Scan for the cell matching the given text and deliver its (x, y) coordinate at center. 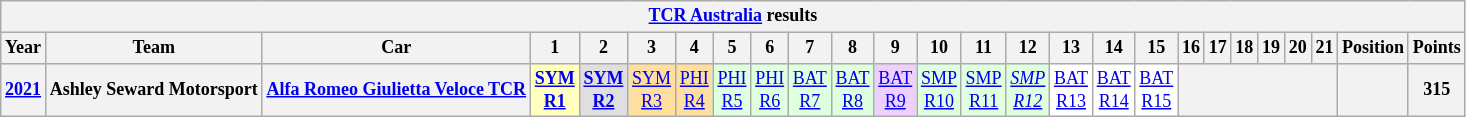
SMPR11 (984, 90)
BATR14 (1114, 90)
12 (1028, 48)
2021 (24, 90)
17 (1218, 48)
Team (154, 48)
5 (732, 48)
Alfa Romeo Giulietta Veloce TCR (396, 90)
PHIR6 (770, 90)
20 (1298, 48)
14 (1114, 48)
BATR7 (810, 90)
BATR13 (1072, 90)
BATR15 (1156, 90)
SYMR3 (652, 90)
7 (810, 48)
11 (984, 48)
8 (852, 48)
315 (1436, 90)
9 (896, 48)
19 (1272, 48)
PHIR5 (732, 90)
21 (1324, 48)
Position (1374, 48)
SMPR10 (940, 90)
15 (1156, 48)
2 (604, 48)
SYMR1 (554, 90)
Ashley Seward Motorsport (154, 90)
BATR8 (852, 90)
PHIR4 (694, 90)
13 (1072, 48)
16 (1192, 48)
Year (24, 48)
Points (1436, 48)
Car (396, 48)
3 (652, 48)
18 (1244, 48)
SMPR12 (1028, 90)
6 (770, 48)
1 (554, 48)
10 (940, 48)
4 (694, 48)
TCR Australia results (733, 16)
SYMR2 (604, 90)
BATR9 (896, 90)
